Scan for the cell matching the given text and deliver its (X, Y) coordinate at center. 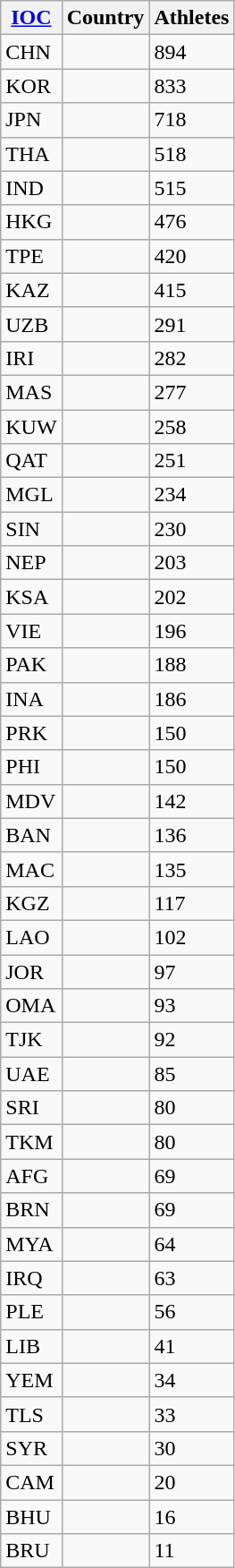
30 (191, 1448)
476 (191, 222)
196 (191, 631)
420 (191, 256)
MYA (31, 1244)
KUW (31, 427)
277 (191, 392)
MAS (31, 392)
BRU (31, 1551)
MGL (31, 495)
CHN (31, 52)
Country (105, 18)
258 (191, 427)
SYR (31, 1448)
BRN (31, 1210)
KSA (31, 597)
IOC (31, 18)
136 (191, 835)
TKM (31, 1142)
JPN (31, 120)
AFG (31, 1176)
102 (191, 937)
KAZ (31, 290)
TPE (31, 256)
TJK (31, 1040)
BAN (31, 835)
VIE (31, 631)
SIN (31, 529)
YEM (31, 1380)
894 (191, 52)
IRQ (31, 1278)
INA (31, 699)
833 (191, 86)
56 (191, 1312)
117 (191, 903)
CAM (31, 1482)
THA (31, 154)
251 (191, 461)
20 (191, 1482)
IRI (31, 358)
230 (191, 529)
UZB (31, 324)
LAO (31, 937)
16 (191, 1517)
97 (191, 971)
33 (191, 1414)
MDV (31, 801)
UAE (31, 1074)
JOR (31, 971)
63 (191, 1278)
135 (191, 869)
PRK (31, 733)
BHU (31, 1517)
IND (31, 188)
34 (191, 1380)
QAT (31, 461)
142 (191, 801)
HKG (31, 222)
PHI (31, 767)
203 (191, 563)
515 (191, 188)
PLE (31, 1312)
41 (191, 1346)
282 (191, 358)
SRI (31, 1108)
234 (191, 495)
718 (191, 120)
LIB (31, 1346)
188 (191, 665)
MAC (31, 869)
92 (191, 1040)
PAK (31, 665)
OMA (31, 1006)
85 (191, 1074)
202 (191, 597)
93 (191, 1006)
186 (191, 699)
NEP (31, 563)
TLS (31, 1414)
KGZ (31, 903)
518 (191, 154)
415 (191, 290)
64 (191, 1244)
KOR (31, 86)
291 (191, 324)
Athletes (191, 18)
11 (191, 1551)
